Return the [X, Y] coordinate for the center point of the cell that contains the specified text.  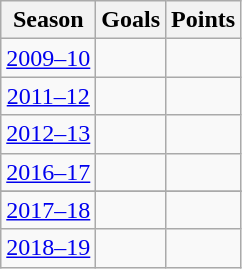
2009–10 [48, 58]
Goals [131, 20]
Points [204, 20]
2011–12 [48, 96]
2018–19 [48, 248]
2012–13 [48, 134]
2017–18 [48, 210]
2016–17 [48, 172]
Season [48, 20]
